Detect which cell encompasses the target text, then output its (X, Y) center coordinate. 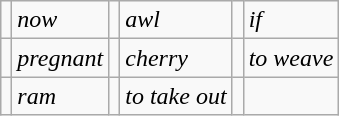
if (291, 20)
ram (60, 96)
cherry (176, 58)
to weave (291, 58)
now (60, 20)
pregnant (60, 58)
to take out (176, 96)
awl (176, 20)
